For the text-containing cell, return its midpoint in (X, Y) coordinate format. 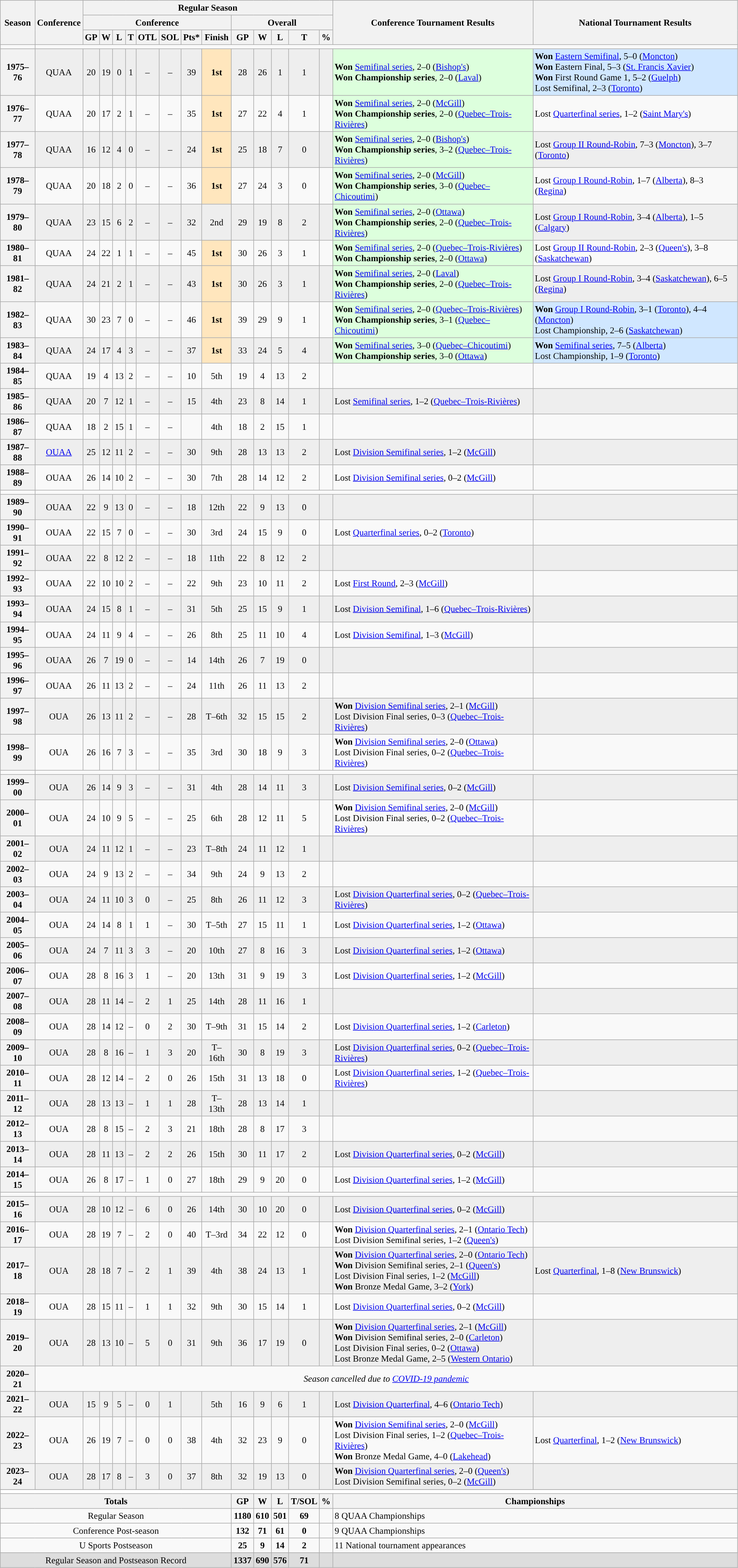
9 QUAA Championships (535, 1531)
1337 (243, 1560)
T–5th (217, 925)
SOL (170, 37)
1990–91 (18, 533)
Lost Division Quarterfinal series, 1–2 (Carleton) (433, 1027)
Won Semifinal series, 2–0 (Quebec–Trois-Rivières)Won Championship series, 2–0 (Ottawa) (433, 253)
132 (243, 1531)
2015–16 (18, 1209)
Won Division Semifinal series, 2–0 (McGill)Lost Division Final series, 0–2 (Quebec–Trois-Rivières) (433, 818)
2009–10 (18, 1053)
Season cancelled due to COVID-19 pandemic (386, 1379)
Lost Quarterfinal, 1–8 (New Brunswick) (635, 1271)
2011–12 (18, 1103)
Won Semifinal series, 2–0 (Ottawa)Won Championship series, 2–0 (Quebec–Trois-Rivières) (433, 222)
Won Division Quarterfinal series, 2–1 (Ontario Tech)Lost Division Semifinal series, 1–2 (Queen's) (433, 1235)
2001–02 (18, 849)
2016–17 (18, 1235)
11 National tournament appearances (535, 1546)
Won Semifinal series, 2–0 (Laval)Won Championship series, 2–0 (Quebec–Trois-Rivières) (433, 284)
1994–95 (18, 634)
1999–00 (18, 787)
1987–88 (18, 452)
2022–23 (18, 1440)
Conference Tournament Results (433, 23)
Lost Quarterfinal series, 0–2 (Toronto) (433, 533)
Lost Group II Round-Robin, 2–3 (Queen's), 3–8 (Saskatchewan) (635, 253)
2014–15 (18, 1180)
33 (243, 351)
Won Division Quarterfinal series, 2–0 (Queen's)Lost Division Semifinal series, 0–2 (McGill) (433, 1477)
Lost Group II Round-Robin, 7–3 (Moncton), 3–7 (Toronto) (635, 150)
2017–18 (18, 1271)
Season (18, 23)
1976–77 (18, 114)
1991–92 (18, 558)
2007–08 (18, 1001)
40 (191, 1235)
1180 (243, 1516)
1984–85 (18, 376)
1979–80 (18, 222)
6th (217, 818)
2005–06 (18, 950)
61 (280, 1531)
Won Semifinal series, 2–0 (McGill)Won Championship series, 3–0 (Quebec–Chicoutimi) (433, 186)
43 (191, 284)
2023–24 (18, 1477)
690 (262, 1560)
610 (262, 1516)
Won Semifinal series, 3–0 (Quebec–Chicoutimi)Won Championship series, 3–0 (Ottawa) (433, 351)
Lost Division Semifinal, 1–3 (McGill) (433, 634)
2nd (217, 222)
Pts* (191, 37)
Won Division Semifinal series, 2–1 (McGill)Lost Division Final series, 0–3 (Quebec–Trois-Rivières) (433, 716)
T–6th (217, 716)
Lost Quarterfinal series, 1–2 (Saint Mary's) (635, 114)
Championships (535, 1501)
1989–90 (18, 507)
OTL (147, 37)
T–16th (217, 1053)
1977–78 (18, 150)
Won Semifinal series, 7–5 (Alberta)Lost Championship, 1–9 (Toronto) (635, 351)
Regular Season and Postseason Record (116, 1560)
12th (217, 507)
45 (191, 253)
Lost Division Quarterfinal series, 1–2 (Quebec–Trois-Rivières) (433, 1078)
46 (191, 320)
Lost Quarterfinal, 1–2 (New Brunswick) (635, 1440)
T–9th (217, 1027)
2008–09 (18, 1027)
Lost Division Quarterfinal, 4–6 (Ontario Tech) (433, 1404)
501 (280, 1516)
Won Division Semifinal series, 2–0 (Ottawa)Lost Division Final series, 0–2 (Quebec–Trois-Rivières) (433, 752)
Won Eastern Semifinal, 5–0 (Moncton)Won Eastern Final, 5–3 (St. Francis Xavier)Won First Round Game 1, 5–2 (Guelph)Lost Semifinal, 2–3 (Toronto) (635, 72)
Finish (217, 37)
Won Semifinal series, 2–0 (McGill)Won Championship series, 2–0 (Quebec–Trois-Rivières) (433, 114)
T–13th (217, 1103)
2020–21 (18, 1379)
1978–79 (18, 186)
69 (304, 1516)
Won Semifinal series, 2–0 (Quebec–Trois-Rivières)Won Championship series, 3–1 (Quebec–Chicoutimi) (433, 320)
Won Semifinal series, 2–0 (Bishop's)Won Championship series, 2–0 (Laval) (433, 72)
2003–04 (18, 900)
1985–86 (18, 401)
T–8th (217, 849)
1995–96 (18, 660)
2013–14 (18, 1154)
Totals (116, 1501)
576 (280, 1560)
Lost Group I Round-Robin, 1–7 (Alberta), 8–3 (Regina) (635, 186)
Won Division Semifinal series, 2–0 (McGill)Lost Division Final series, 1–2 (Quebec–Trois-Rivières)Won Bronze Medal Game, 4–0 (Lakehead) (433, 1440)
Lost Group I Round-Robin, 3–4 (Alberta), 1–5 (Calgary) (635, 222)
Conference Post-season (116, 1531)
Won Semifinal series, 2–0 (Bishop's)Won Championship series, 3–2 (Quebec–Trois-Rivières) (433, 150)
1998–99 (18, 752)
8 QUAA Championships (535, 1516)
2019–20 (18, 1343)
1996–97 (18, 686)
1983–84 (18, 351)
Lost Division Semifinal series, 1–2 (McGill) (433, 452)
2002–03 (18, 875)
1988–89 (18, 477)
National Tournament Results (635, 23)
2012–13 (18, 1128)
2006–07 (18, 976)
1975–76 (18, 72)
1981–82 (18, 284)
1992–93 (18, 584)
Overall (282, 23)
Lost Division Semifinal, 1–6 (Quebec–Trois-Rivières) (433, 609)
Lost First Round, 2–3 (McGill) (433, 584)
1986–87 (18, 427)
2018–19 (18, 1307)
Lost Group I Round-Robin, 3–4 (Saskatchewan), 6–5 (Regina) (635, 284)
2021–22 (18, 1404)
T/SOL (304, 1501)
2000–01 (18, 818)
1997–98 (18, 716)
13th (217, 976)
1980–81 (18, 253)
10th (217, 950)
7th (217, 477)
U Sports Postseason (116, 1546)
Lost Semifinal series, 1–2 (Quebec–Trois-Rivières) (433, 401)
Won Group I Round-Robin, 3–1 (Toronto), 4–4 (Moncton)Lost Championship, 2–6 (Saskatchewan) (635, 320)
1993–94 (18, 609)
T–3rd (217, 1235)
2004–05 (18, 925)
1982–83 (18, 320)
2010–11 (18, 1078)
